Provide the [X, Y] coordinate of the cell's center where the given text is located.  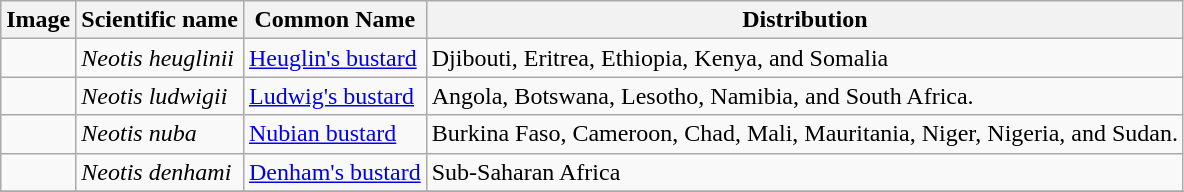
Scientific name [160, 20]
Sub-Saharan Africa [804, 172]
Neotis ludwigii [160, 96]
Distribution [804, 20]
Neotis heuglinii [160, 58]
Djibouti, Eritrea, Ethiopia, Kenya, and Somalia [804, 58]
Burkina Faso, Cameroon, Chad, Mali, Mauritania, Niger, Nigeria, and Sudan. [804, 134]
Common Name [334, 20]
Image [38, 20]
Neotis denhami [160, 172]
Nubian bustard [334, 134]
Neotis nuba [160, 134]
Heuglin's bustard [334, 58]
Angola, Botswana, Lesotho, Namibia, and South Africa. [804, 96]
Denham's bustard [334, 172]
Ludwig's bustard [334, 96]
